Find where the given text appears and provide that cell's center as (x, y) coordinate. 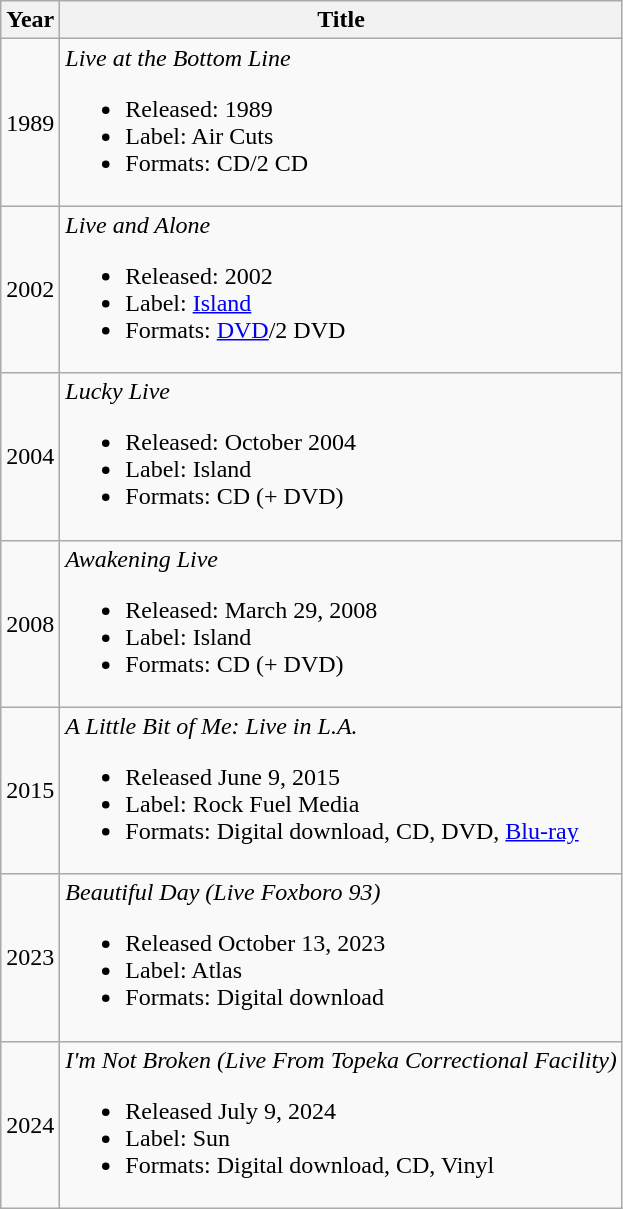
Beautiful Day (Live Foxboro 93)Released October 13, 2023Label: AtlasFormats: Digital download (342, 958)
1989 (30, 122)
Year (30, 20)
2002 (30, 290)
Live and AloneReleased: 2002Label: IslandFormats: DVD/2 DVD (342, 290)
2015 (30, 790)
2008 (30, 624)
Live at the Bottom LineReleased: 1989Label: Air CutsFormats: CD/2 CD (342, 122)
2023 (30, 958)
2024 (30, 1124)
Awakening LiveReleased: March 29, 2008Label: IslandFormats: CD (+ DVD) (342, 624)
I'm Not Broken (Live From Topeka Correctional Facility)Released July 9, 2024Label: SunFormats: Digital download, CD, Vinyl (342, 1124)
Lucky LiveReleased: October 2004Label: IslandFormats: CD (+ DVD) (342, 456)
Title (342, 20)
2004 (30, 456)
A Little Bit of Me: Live in L.A.Released June 9, 2015Label: Rock Fuel MediaFormats: Digital download, CD, DVD, Blu-ray (342, 790)
